Search for the cell housing the specified text and yield its [X, Y] center coordinate. 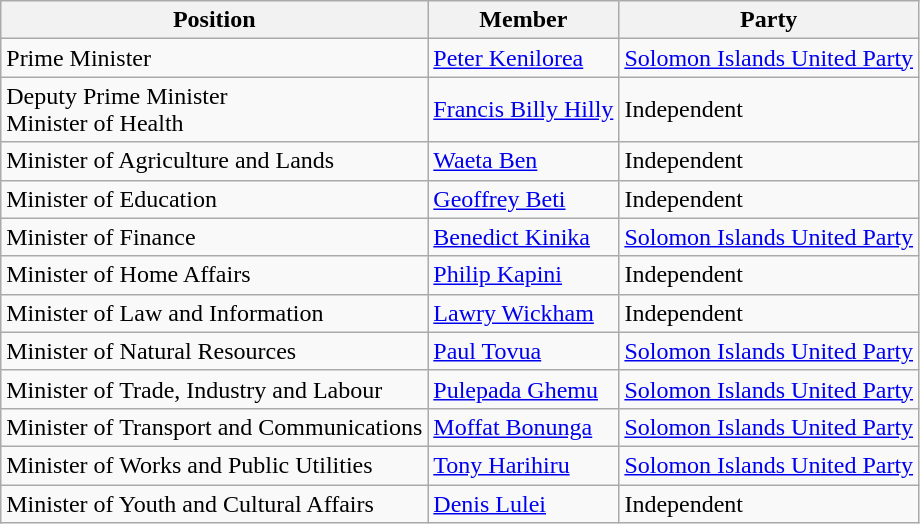
Deputy Prime MinisterMinister of Health [214, 110]
Waeta Ben [524, 161]
Peter Kenilorea [524, 58]
Tony Harihiru [524, 465]
Minister of Finance [214, 237]
Minister of Agriculture and Lands [214, 161]
Francis Billy Hilly [524, 110]
Geoffrey Beti [524, 199]
Minister of Transport and Communications [214, 427]
Lawry Wickham [524, 313]
Pulepada Ghemu [524, 389]
Minister of Law and Information [214, 313]
Denis Lulei [524, 503]
Member [524, 20]
Minister of Home Affairs [214, 275]
Philip Kapini [524, 275]
Minister of Works and Public Utilities [214, 465]
Prime Minister [214, 58]
Minister of Youth and Cultural Affairs [214, 503]
Party [769, 20]
Minister of Education [214, 199]
Minister of Natural Resources [214, 351]
Paul Tovua [524, 351]
Moffat Bonunga [524, 427]
Minister of Trade, Industry and Labour [214, 389]
Benedict Kinika [524, 237]
Position [214, 20]
